Locate the cell with the specified text and output its [x, y] center coordinate. 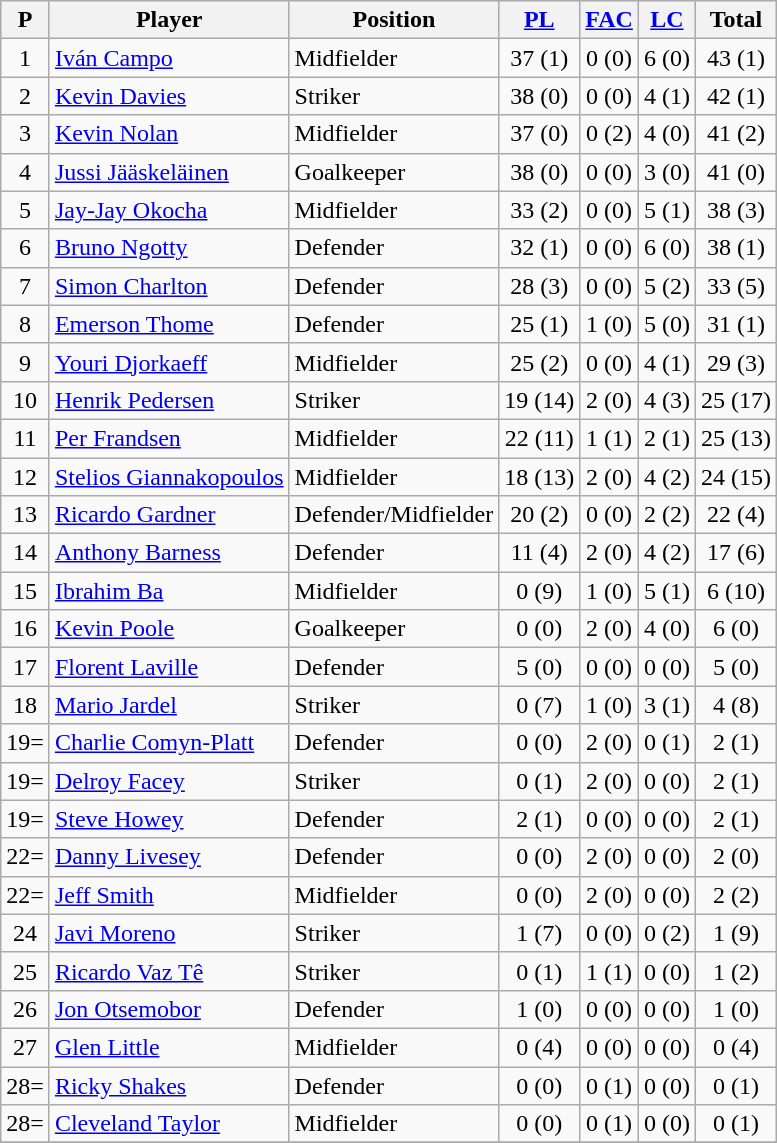
1 (9) [736, 933]
Florent Laville [169, 667]
Youri Djorkaeff [169, 362]
3 (1) [666, 705]
Per Frandsen [169, 438]
Player [169, 20]
17 [26, 667]
Kevin Nolan [169, 134]
Glen Little [169, 1047]
24 [26, 933]
Ricky Shakes [169, 1085]
Jon Otsemobor [169, 1009]
29 (3) [736, 362]
26 [26, 1009]
Ricardo Vaz Tê [169, 971]
43 (1) [736, 58]
33 (2) [540, 210]
Mario Jardel [169, 705]
10 [26, 400]
0 (7) [540, 705]
33 (5) [736, 286]
25 (17) [736, 400]
22 (11) [540, 438]
P [26, 20]
Stelios Giannakopoulos [169, 477]
Steve Howey [169, 819]
28 (3) [540, 286]
Kevin Davies [169, 96]
16 [26, 629]
1 (2) [736, 971]
4 (3) [666, 400]
6 [26, 248]
LC [666, 20]
6 (10) [736, 591]
41 (2) [736, 134]
37 (0) [540, 134]
22 (4) [736, 515]
Bruno Ngotty [169, 248]
Jeff Smith [169, 895]
Defender/Midfielder [394, 515]
5 (2) [666, 286]
Total [736, 20]
2 [26, 96]
20 (2) [540, 515]
Emerson Thome [169, 324]
12 [26, 477]
0 (9) [540, 591]
42 (1) [736, 96]
3 [26, 134]
14 [26, 553]
Iván Campo [169, 58]
25 (13) [736, 438]
32 (1) [540, 248]
Kevin Poole [169, 629]
7 [26, 286]
Charlie Comyn-Platt [169, 743]
41 (0) [736, 172]
5 [26, 210]
8 [26, 324]
FAC [610, 20]
PL [540, 20]
25 (2) [540, 362]
Anthony Barness [169, 553]
1 [26, 58]
Delroy Facey [169, 781]
9 [26, 362]
31 (1) [736, 324]
Jay-Jay Okocha [169, 210]
4 [26, 172]
Henrik Pedersen [169, 400]
13 [26, 515]
38 (1) [736, 248]
Cleveland Taylor [169, 1124]
15 [26, 591]
11 [26, 438]
Position [394, 20]
Jussi Jääskeläinen [169, 172]
Ibrahim Ba [169, 591]
19 (14) [540, 400]
Danny Livesey [169, 857]
17 (6) [736, 553]
18 (13) [540, 477]
27 [26, 1047]
37 (1) [540, 58]
Javi Moreno [169, 933]
25 (1) [540, 324]
24 (15) [736, 477]
1 (7) [540, 933]
Ricardo Gardner [169, 515]
38 (3) [736, 210]
18 [26, 705]
4 (8) [736, 705]
3 (0) [666, 172]
25 [26, 971]
11 (4) [540, 553]
Simon Charlton [169, 286]
